Capture the cell that displays the provided text and extract its (X, Y) central coordinate. 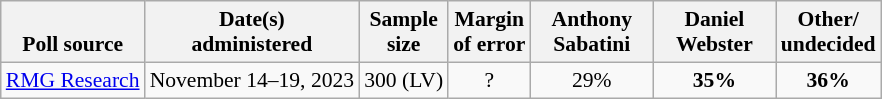
November 14–19, 2023 (252, 80)
? (489, 80)
AnthonySabatini (592, 32)
Marginof error (489, 32)
300 (LV) (404, 80)
Other/undecided (828, 32)
29% (592, 80)
RMG Research (73, 80)
35% (714, 80)
Samplesize (404, 32)
DanielWebster (714, 32)
36% (828, 80)
Date(s)administered (252, 32)
Poll source (73, 32)
